Detect which cell encompasses the target text, then output its (x, y) center coordinate. 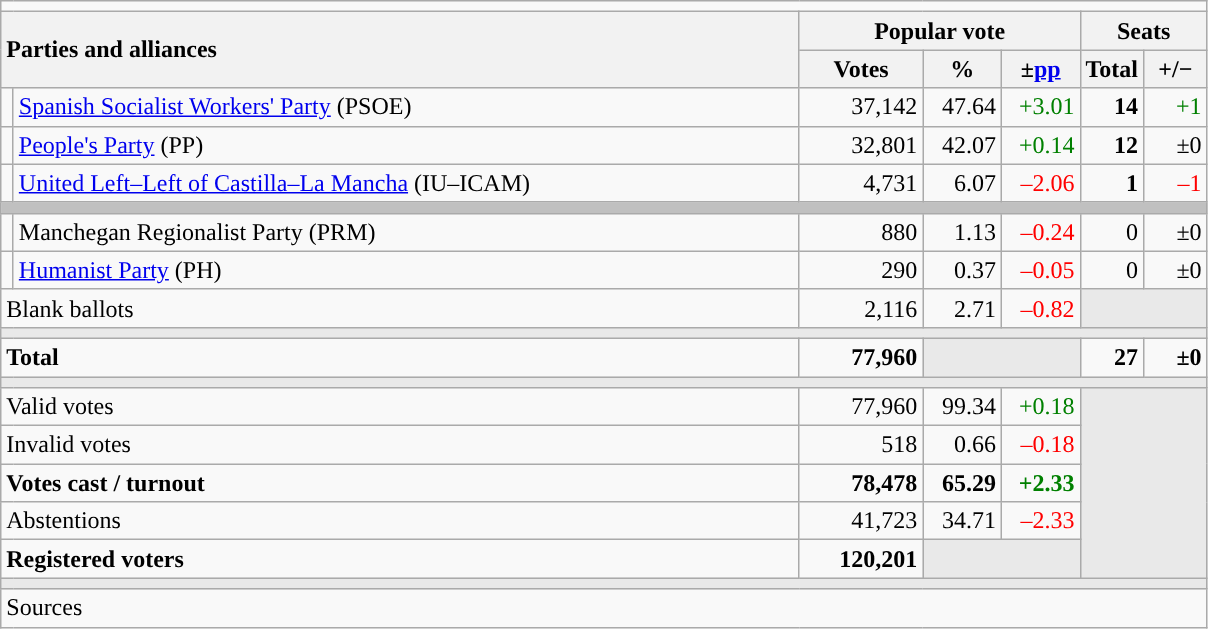
12 (1112, 145)
–0.18 (1040, 445)
99.34 (962, 407)
–1 (1176, 183)
Sources (604, 608)
Parties and alliances (400, 50)
Popular vote (940, 31)
34.71 (962, 521)
1 (1112, 183)
–0.82 (1040, 308)
+2.33 (1040, 483)
Invalid votes (400, 445)
Manchegan Regionalist Party (PRM) (406, 232)
880 (861, 232)
2.71 (962, 308)
37,142 (861, 107)
–0.24 (1040, 232)
±pp (1040, 69)
–2.33 (1040, 521)
42.07 (962, 145)
Abstentions (400, 521)
41,723 (861, 521)
518 (861, 445)
78,478 (861, 483)
290 (861, 270)
47.64 (962, 107)
–0.05 (1040, 270)
4,731 (861, 183)
Valid votes (400, 407)
6.07 (962, 183)
Registered voters (400, 559)
Spanish Socialist Workers' Party (PSOE) (406, 107)
2,116 (861, 308)
Seats (1144, 31)
14 (1112, 107)
Votes (861, 69)
120,201 (861, 559)
65.29 (962, 483)
% (962, 69)
27 (1112, 357)
+3.01 (1040, 107)
0.37 (962, 270)
Humanist Party (PH) (406, 270)
United Left–Left of Castilla–La Mancha (IU–ICAM) (406, 183)
+1 (1176, 107)
Blank ballots (400, 308)
People's Party (PP) (406, 145)
+0.14 (1040, 145)
1.13 (962, 232)
0.66 (962, 445)
+/− (1176, 69)
32,801 (861, 145)
–2.06 (1040, 183)
+0.18 (1040, 407)
Votes cast / turnout (400, 483)
